Locate the cell with the specified text and output its [X, Y] center coordinate. 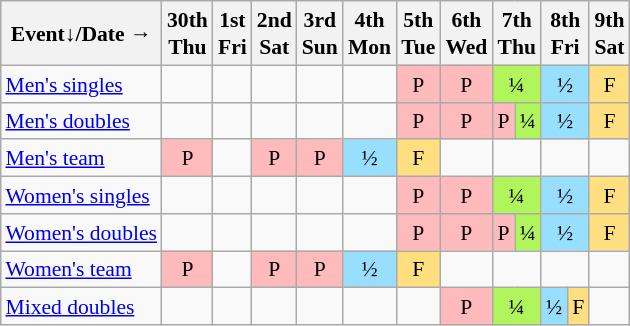
9thSat [609, 33]
7thThu [516, 33]
1stFri [232, 33]
Men's doubles [81, 120]
6thWed [466, 33]
3rdSun [320, 33]
Women's doubles [81, 232]
Men's team [81, 158]
Event↓/Date → [81, 33]
2ndSat [274, 33]
4thMon [370, 33]
Women's singles [81, 194]
8thFri [565, 33]
5thTue [418, 33]
Men's singles [81, 84]
30thThu [188, 33]
Mixed doubles [81, 306]
Women's team [81, 268]
